From the cell containing the given text, extract its center point as [x, y] coordinate. 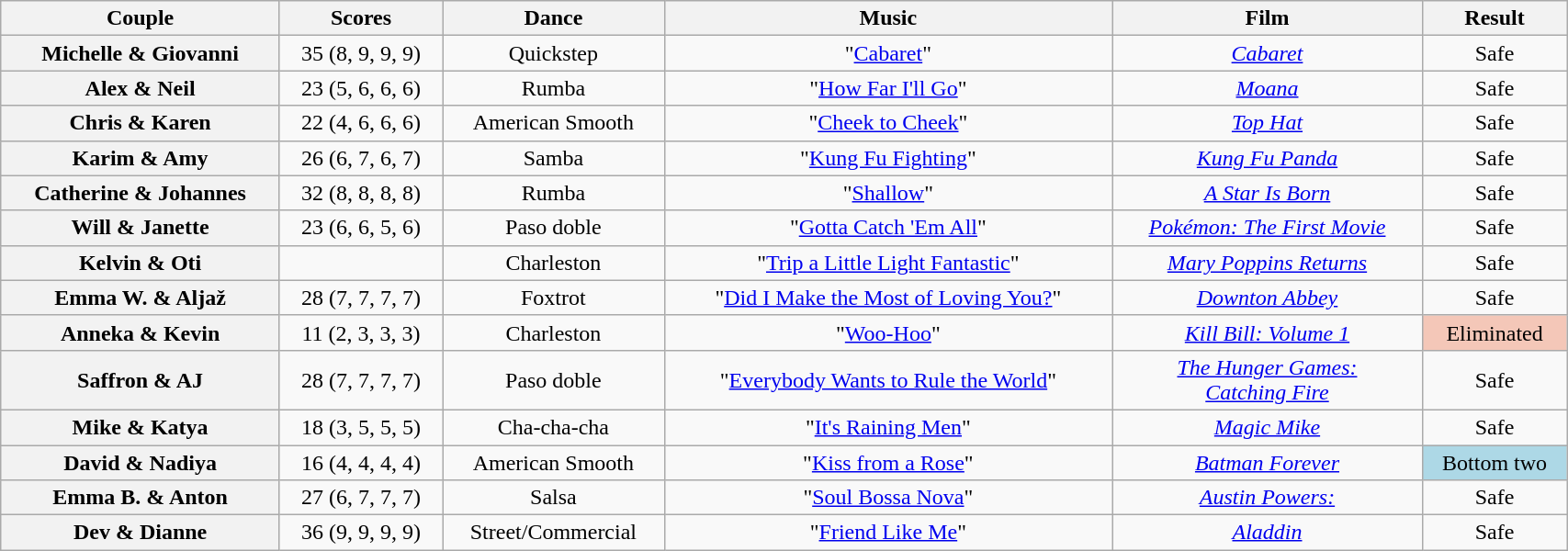
32 (8, 8, 8, 8) [360, 193]
"It's Raining Men" [887, 427]
Eliminated [1494, 332]
Foxtrot [554, 298]
Karim & Amy [141, 158]
"Friend Like Me" [887, 533]
"Kiss from a Rose" [887, 462]
"How Far I'll Go" [887, 88]
Michelle & Giovanni [141, 53]
Magic Mike [1268, 427]
"Woo-Hoo" [887, 332]
16 (4, 4, 4, 4) [360, 462]
Cha-cha-cha [554, 427]
Result [1494, 18]
"Kung Fu Fighting" [887, 158]
23 (5, 6, 6, 6) [360, 88]
Mike & Katya [141, 427]
"Soul Bossa Nova" [887, 498]
Catherine & Johannes [141, 193]
Kelvin & Oti [141, 263]
Quickstep [554, 53]
Emma W. & Aljaž [141, 298]
Salsa [554, 498]
"Shallow" [887, 193]
Emma B. & Anton [141, 498]
Scores [360, 18]
Couple [141, 18]
Kung Fu Panda [1268, 158]
Alex & Neil [141, 88]
"Cabaret" [887, 53]
Cabaret [1268, 53]
Street/Commercial [554, 533]
Saffron & AJ [141, 380]
36 (9, 9, 9, 9) [360, 533]
Anneka & Kevin [141, 332]
Moana [1268, 88]
Kill Bill: Volume 1 [1268, 332]
Dance [554, 18]
"Gotta Catch 'Em All" [887, 228]
22 (4, 6, 6, 6) [360, 123]
A Star Is Born [1268, 193]
Samba [554, 158]
The Hunger Games:Catching Fire [1268, 380]
Chris & Karen [141, 123]
27 (6, 7, 7, 7) [360, 498]
"Did I Make the Most of Loving You?" [887, 298]
Dev & Dianne [141, 533]
Downton Abbey [1268, 298]
"Everybody Wants to Rule the World" [887, 380]
"Trip a Little Light Fantastic" [887, 263]
35 (8, 9, 9, 9) [360, 53]
26 (6, 7, 6, 7) [360, 158]
"Cheek to Cheek" [887, 123]
Pokémon: The First Movie [1268, 228]
23 (6, 6, 5, 6) [360, 228]
Austin Powers: [1268, 498]
Film [1268, 18]
Music [887, 18]
Aladdin [1268, 533]
Batman Forever [1268, 462]
Will & Janette [141, 228]
Bottom two [1494, 462]
Top Hat [1268, 123]
18 (3, 5, 5, 5) [360, 427]
David & Nadiya [141, 462]
Mary Poppins Returns [1268, 263]
11 (2, 3, 3, 3) [360, 332]
